Detect which cell encompasses the target text, then output its (x, y) center coordinate. 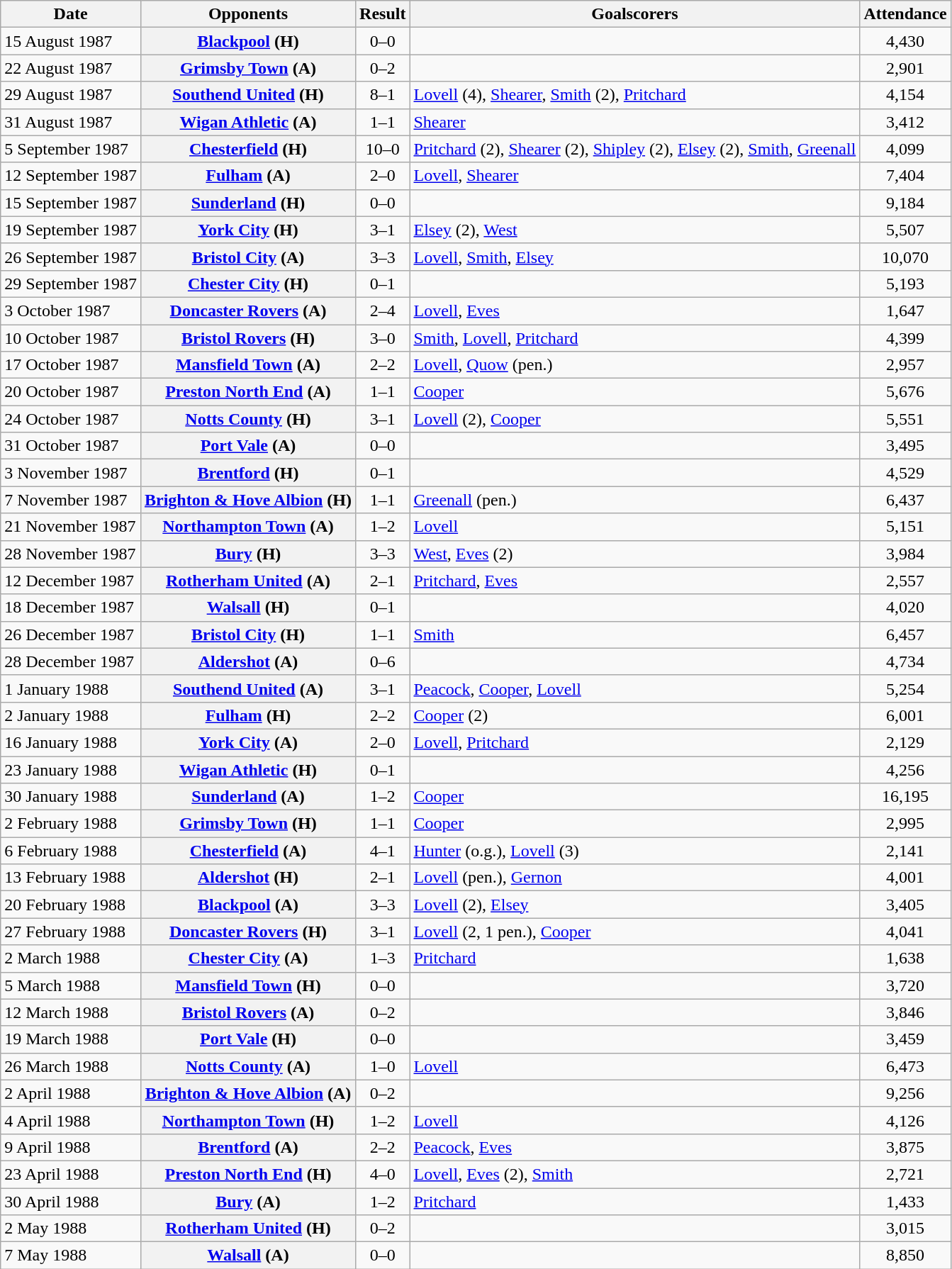
Bury (H) (248, 554)
8–1 (383, 95)
12 March 1988 (71, 1012)
Rotherham United (H) (248, 1229)
19 September 1987 (71, 230)
4,126 (905, 1120)
10–0 (383, 149)
5,551 (905, 419)
20 October 1987 (71, 392)
Lovell, Eves (2), Smith (635, 1174)
17 October 1987 (71, 365)
Blackpool (H) (248, 41)
4–1 (383, 851)
Southend United (A) (248, 688)
2,995 (905, 824)
3,459 (905, 1039)
7 May 1988 (71, 1256)
4,430 (905, 41)
Brighton & Hove Albion (A) (248, 1093)
Bristol Rovers (A) (248, 1012)
2,141 (905, 851)
4,154 (905, 95)
26 December 1987 (71, 634)
Southend United (H) (248, 95)
3,720 (905, 985)
18 December 1987 (71, 608)
4,256 (905, 769)
Northampton Town (H) (248, 1120)
Attendance (905, 14)
Brentford (A) (248, 1147)
20 February 1988 (71, 905)
Smith (635, 634)
4,020 (905, 608)
27 February 1988 (71, 932)
Mansfield Town (H) (248, 985)
Preston North End (A) (248, 392)
16 January 1988 (71, 742)
Chesterfield (A) (248, 851)
Aldershot (A) (248, 661)
28 December 1987 (71, 661)
2,557 (905, 581)
Lovell (2), Elsey (635, 905)
2,901 (905, 68)
10 October 1987 (71, 338)
3,015 (905, 1229)
9,256 (905, 1093)
28 November 1987 (71, 554)
5,507 (905, 230)
1,638 (905, 958)
4,099 (905, 149)
26 March 1988 (71, 1066)
2 March 1988 (71, 958)
Doncaster Rovers (A) (248, 311)
0–6 (383, 661)
29 August 1987 (71, 95)
Pritchard (2), Shearer (2), Shipley (2), Elsey (2), Smith, Greenall (635, 149)
19 March 1988 (71, 1039)
13 February 1988 (71, 878)
3,846 (905, 1012)
23 April 1988 (71, 1174)
6,437 (905, 500)
7,404 (905, 176)
2 April 1988 (71, 1093)
Lovell, Shearer (635, 176)
Mansfield Town (A) (248, 365)
1,433 (905, 1202)
Bristol Rovers (H) (248, 338)
31 October 1987 (71, 446)
Bristol City (A) (248, 257)
Date (71, 14)
Smith, Lovell, Pritchard (635, 338)
9 April 1988 (71, 1147)
3,495 (905, 446)
16,195 (905, 797)
3,412 (905, 122)
Wigan Athletic (H) (248, 769)
3,405 (905, 905)
7 November 1987 (71, 500)
9,184 (905, 203)
Peacock, Eves (635, 1147)
Lovell (pen.), Gernon (635, 878)
6 February 1988 (71, 851)
Blackpool (A) (248, 905)
3–0 (383, 338)
5 September 1987 (71, 149)
West, Eves (2) (635, 554)
2,129 (905, 742)
Notts County (H) (248, 419)
Bristol City (H) (248, 634)
Grimsby Town (H) (248, 824)
Peacock, Cooper, Lovell (635, 688)
Fulham (H) (248, 715)
2 January 1988 (71, 715)
4,041 (905, 932)
4,399 (905, 338)
30 January 1988 (71, 797)
York City (A) (248, 742)
6,001 (905, 715)
8,850 (905, 1256)
22 August 1987 (71, 68)
Shearer (635, 122)
Result (383, 14)
Northampton Town (A) (248, 527)
Goalscorers (635, 14)
5,676 (905, 392)
Walsall (H) (248, 608)
Fulham (A) (248, 176)
Chester City (A) (248, 958)
24 October 1987 (71, 419)
3 October 1987 (71, 311)
2,721 (905, 1174)
York City (H) (248, 230)
Doncaster Rovers (H) (248, 932)
2,957 (905, 365)
Cooper (2) (635, 715)
Wigan Athletic (A) (248, 122)
23 January 1988 (71, 769)
Port Vale (H) (248, 1039)
3,875 (905, 1147)
5,151 (905, 527)
3,984 (905, 554)
Grimsby Town (A) (248, 68)
Lovell (4), Shearer, Smith (2), Pritchard (635, 95)
30 April 1988 (71, 1202)
Chesterfield (H) (248, 149)
Sunderland (H) (248, 203)
21 November 1987 (71, 527)
6,473 (905, 1066)
Lovell (2, 1 pen.), Cooper (635, 932)
1–3 (383, 958)
15 August 1987 (71, 41)
12 December 1987 (71, 581)
1 January 1988 (71, 688)
Notts County (A) (248, 1066)
12 September 1987 (71, 176)
2–4 (383, 311)
Bury (A) (248, 1202)
4,734 (905, 661)
Lovell, Smith, Elsey (635, 257)
Elsey (2), West (635, 230)
5 March 1988 (71, 985)
Lovell (2), Cooper (635, 419)
Greenall (pen.) (635, 500)
2 February 1988 (71, 824)
4–0 (383, 1174)
29 September 1987 (71, 284)
5,193 (905, 284)
Lovell, Eves (635, 311)
31 August 1987 (71, 122)
26 September 1987 (71, 257)
Pritchard, Eves (635, 581)
Aldershot (H) (248, 878)
Brighton & Hove Albion (H) (248, 500)
3 November 1987 (71, 473)
1–0 (383, 1066)
Sunderland (A) (248, 797)
10,070 (905, 257)
Opponents (248, 14)
4,529 (905, 473)
Lovell, Pritchard (635, 742)
6,457 (905, 634)
5,254 (905, 688)
Brentford (H) (248, 473)
Preston North End (H) (248, 1174)
4 April 1988 (71, 1120)
Hunter (o.g.), Lovell (3) (635, 851)
4,001 (905, 878)
Port Vale (A) (248, 446)
Chester City (H) (248, 284)
Lovell, Quow (pen.) (635, 365)
15 September 1987 (71, 203)
Rotherham United (A) (248, 581)
Walsall (A) (248, 1256)
1,647 (905, 311)
2 May 1988 (71, 1229)
